Return [X, Y] of the center of cell containing provided text 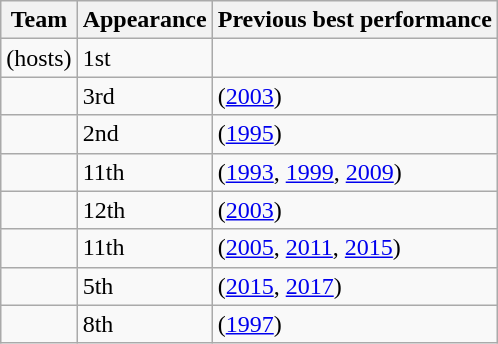
Appearance [144, 20]
Previous best performance [354, 20]
8th [144, 324]
(1993, 1999, 2009) [354, 172]
Team [39, 20]
12th [144, 210]
3rd [144, 96]
(1995) [354, 134]
1st [144, 58]
(hosts) [39, 58]
(2015, 2017) [354, 286]
5th [144, 286]
2nd [144, 134]
(1997) [354, 324]
(2005, 2011, 2015) [354, 248]
